Capture the cell that displays the provided text and extract its (x, y) central coordinate. 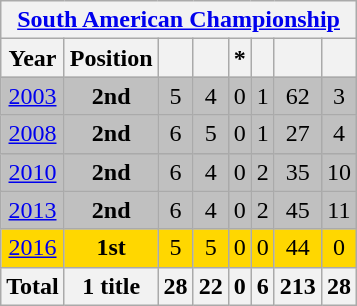
10 (338, 172)
44 (298, 248)
27 (298, 134)
2008 (33, 134)
2003 (33, 96)
62 (298, 96)
35 (298, 172)
2010 (33, 172)
11 (338, 210)
Position (111, 58)
22 (210, 286)
* (240, 58)
2013 (33, 210)
3 (338, 96)
Year (33, 58)
1st (111, 248)
Total (33, 286)
213 (298, 286)
1 title (111, 286)
2016 (33, 248)
45 (298, 210)
South American Championship (179, 20)
